Provide the [X, Y] coordinate of the cell's center where the given text is located.  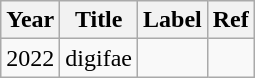
Title [99, 20]
Year [30, 20]
digifae [99, 58]
Ref [230, 20]
2022 [30, 58]
Label [173, 20]
